Pinpoint the cell where the given text exists, returning its (x, y) midpoint coordinate. 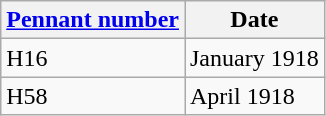
January 1918 (254, 58)
Pennant number (93, 20)
H58 (93, 96)
H16 (93, 58)
April 1918 (254, 96)
Date (254, 20)
